Output the (x, y) coordinate of the center of the cell containing the given text.  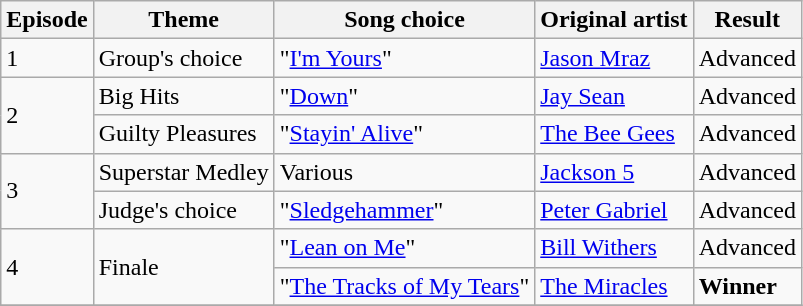
"Sledgehammer" (404, 210)
"I'm Yours" (404, 58)
Guilty Pleasures (184, 134)
1 (47, 58)
The Bee Gees (614, 134)
Jackson 5 (614, 172)
Superstar Medley (184, 172)
Judge's choice (184, 210)
Theme (184, 20)
3 (47, 191)
Jason Mraz (614, 58)
Finale (184, 267)
Various (404, 172)
Bill Withers (614, 248)
Result (747, 20)
"Lean on Me" (404, 248)
"Stayin' Alive" (404, 134)
"Down" (404, 96)
Group's choice (184, 58)
"The Tracks of My Tears" (404, 286)
The Miracles (614, 286)
Episode (47, 20)
Peter Gabriel (614, 210)
4 (47, 267)
Original artist (614, 20)
2 (47, 115)
Winner (747, 286)
Jay Sean (614, 96)
Big Hits (184, 96)
Song choice (404, 20)
